Detect which cell encompasses the target text, then output its (x, y) center coordinate. 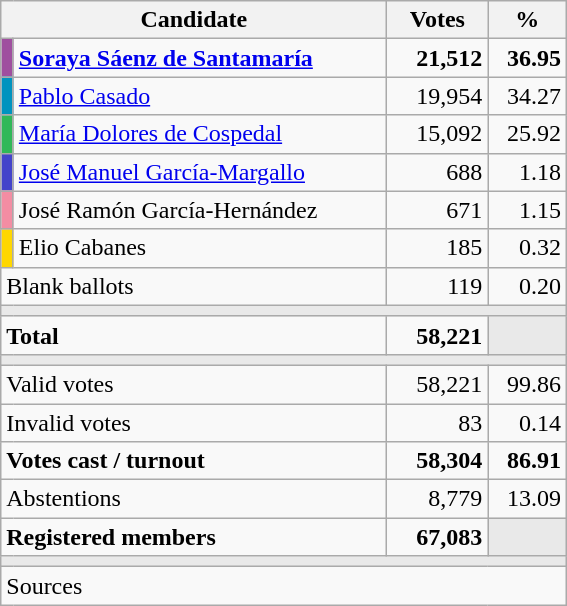
86.91 (528, 461)
Soraya Sáenz de Santamaría (200, 58)
José Manuel García-Margallo (200, 172)
% (528, 20)
0.32 (528, 248)
119 (438, 286)
19,954 (438, 96)
Registered members (194, 537)
15,092 (438, 134)
36.95 (528, 58)
Candidate (194, 20)
Abstentions (194, 499)
Blank ballots (194, 286)
María Dolores de Cospedal (200, 134)
Votes (438, 20)
Pablo Casado (200, 96)
13.09 (528, 499)
Sources (284, 586)
Invalid votes (194, 423)
Elio Cabanes (200, 248)
671 (438, 210)
1.18 (528, 172)
José Ramón García-Hernández (200, 210)
Valid votes (194, 384)
0.14 (528, 423)
58,304 (438, 461)
Total (194, 335)
21,512 (438, 58)
8,779 (438, 499)
Votes cast / turnout (194, 461)
99.86 (528, 384)
34.27 (528, 96)
25.92 (528, 134)
185 (438, 248)
83 (438, 423)
688 (438, 172)
0.20 (528, 286)
1.15 (528, 210)
67,083 (438, 537)
